Pinpoint the cell where the given text exists, returning its (X, Y) midpoint coordinate. 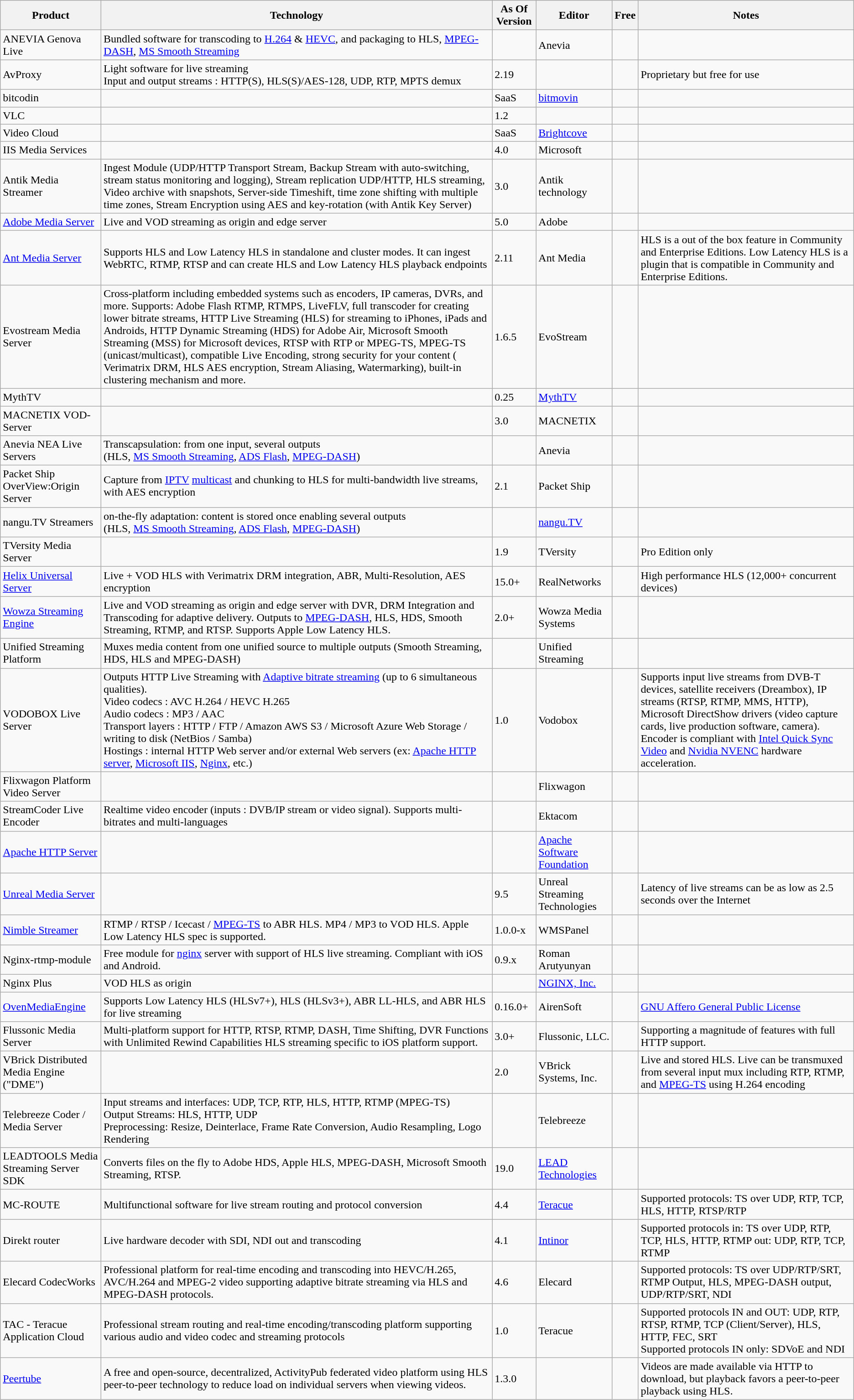
Evostream Media Server (51, 337)
Supported protocols IN and OUT: UDP, RTP, RTSP, RTMP, TCP (Client/Server), HLS, HTTP, FEC, SRTSupported protocols IN only: SDVoE and NDI (746, 1331)
VOD HLS as origin (297, 983)
Multifunctional software for live stream routing and protocol conversion (297, 1205)
Nimble Streamer (51, 930)
Converts files on the fly to Adobe HDS, Apple HLS, MPEG-DASH, Microsoft Smooth Streaming, RTSP. (297, 1169)
Live and VOD streaming as origin and edge server (297, 222)
Nginx Plus (51, 983)
1.3.0 (514, 1379)
VBrick Distributed Media Engine ("DME") (51, 1072)
Muxes media content from one unified source to multiple outputs (Smooth Streaming, HDS, HLS and MPEG-DASH) (297, 653)
Unified Streaming (574, 653)
NGINX, Inc. (574, 983)
Supported protocols: TS over UDP/RTP/SRT, RTMP Output, HLS, MPEG-DASH output, UDP/RTP/SRT, NDI (746, 1282)
Live + VOD HLS with Verimatrix DRM integration, ABR, Multi-Resolution, AES encryption (297, 581)
High performance HLS (12,000+ concurrent devices) (746, 581)
4.6 (514, 1282)
MACNETIX VOD-Server (51, 421)
Product (51, 16)
Professional stream routing and real-time encoding/transcoding platform supporting various audio and video codec and streaming protocols (297, 1331)
2.0+ (514, 617)
Transcapsulation: from one input, several outputs(HLS, MS Smooth Streaming, ADS Flash, MPEG-DASH) (297, 451)
AvProxy (51, 75)
Peertube (51, 1379)
EvoStream (574, 337)
Supporting a magnitude of features with full HTTP support. (746, 1037)
Realtime video encoder (inputs : DVB/IP stream or video signal). Supports multi-bitrates and multi-languages (297, 816)
Ant Media (574, 257)
Apache Software Foundation (574, 852)
Live hardware decoder with SDI, NDI out and transcoding (297, 1240)
Pro Edition only (746, 552)
Vodobox (574, 720)
OvenMediaEngine (51, 1007)
Elecard (574, 1282)
IIS Media Services (51, 150)
Unified Streaming Platform (51, 653)
Free module for nginx server with support of HLS live streaming. Compliant with iOS and Android. (297, 959)
Apache HTTP Server (51, 852)
Intinor (574, 1240)
Helix Universal Server (51, 581)
RTMP / RTSP / Icecast / MPEG-TS to ABR HLS. MP4 / MP3 to VOD HLS. Apple Low Latency HLS spec is supported. (297, 930)
Roman Arutyunyan (574, 959)
0.9.x (514, 959)
on-the-fly adaptation: content is stored once enabling several outputs(HLS, MS Smooth Streaming, ADS Flash, MPEG-DASH) (297, 522)
As Of Version (514, 16)
Direkt router (51, 1240)
RealNetworks (574, 581)
Antik technology (574, 186)
MC-ROUTE (51, 1205)
5.0 (514, 222)
Free (625, 16)
VLC (51, 115)
nangu.TV Streamers (51, 522)
Video Cloud (51, 133)
AirenSoft (574, 1007)
2.1 (514, 486)
Light software for live streamingInput and output streams : HTTP(S), HLS(S)/AES-128, UDP, RTP, MPTS demux (297, 75)
Latency of live streams can be as low as 2.5 seconds over the Internet (746, 894)
VODOBOX Live Server (51, 720)
Wowza Media Systems (574, 617)
Supported protocols in: TS over UDP, RTP, TCP, HLS, HTTP, RTMP out: UDP, RTP, TCP, RTMP (746, 1240)
TVersity Media Server (51, 552)
Ektacom (574, 816)
0.25 (514, 397)
15.0+ (514, 581)
Nginx-rtmp-module (51, 959)
Proprietary but free for use (746, 75)
Videos are made available via HTTP to download, but playback favors a peer-to-peer playback using HLS. (746, 1379)
VBrick Systems, Inc. (574, 1072)
ANEVIA Genova Live (51, 45)
MACNETIX (574, 421)
Wowza Streaming Engine (51, 617)
Technology (297, 16)
TVersity (574, 552)
Live and stored HLS. Live can be transmuxed from several input mux including RTP, RTMP, and MPEG-TS using H.264 encoding (746, 1072)
2.11 (514, 257)
Bundled software for transcoding to H.264 & HEVC, and packaging to HLS, MPEG-DASH, MS Smooth Streaming (297, 45)
Telebreeze Coder / Media Server (51, 1121)
Unreal Streaming Technologies (574, 894)
Editor (574, 16)
4.4 (514, 1205)
Anevia NEA Live Servers (51, 451)
Packet Ship OverView:Origin Server (51, 486)
Flixwagon Platform Video Server (51, 787)
Antik Media Streamer (51, 186)
Flussonic Media Server (51, 1037)
Ant Media Server (51, 257)
2.19 (514, 75)
Brightcove (574, 133)
Supported protocols: TS over UDP, RTP, TCP, HLS, HTTP, RTSP/RTP (746, 1205)
bitmovin (574, 98)
Capture from IPTV multicast and chunking to HLS for multi-bandwidth live streams, with AES encryption (297, 486)
WMSPanel (574, 930)
Packet Ship (574, 486)
LEAD Technologies (574, 1169)
4.0 (514, 150)
Supports Low Latency HLS (HLSv7+), HLS (HLSv3+), ABR LL-HLS, and ABR HLS for live streaming (297, 1007)
9.5 (514, 894)
1.6.5 (514, 337)
nangu.TV (574, 522)
1.2 (514, 115)
Unreal Media Server (51, 894)
1.0.0-x (514, 930)
LEADTOOLS Media Streaming Server SDK (51, 1169)
Telebreeze (574, 1121)
Flixwagon (574, 787)
0.16.0+ (514, 1007)
4.1 (514, 1240)
bitcodin (51, 98)
StreamCoder Live Encoder (51, 816)
Flussonic, LLC. (574, 1037)
Adobe Media Server (51, 222)
Elecard CodecWorks (51, 1282)
Microsoft (574, 150)
19.0 (514, 1169)
2.0 (514, 1072)
Notes (746, 16)
GNU Affero General Public License (746, 1007)
TAC - Teracue Application Cloud (51, 1331)
1.9 (514, 552)
Adobe (574, 222)
3.0+ (514, 1037)
